Find where the given text appears and provide that cell's center as (X, Y) coordinate. 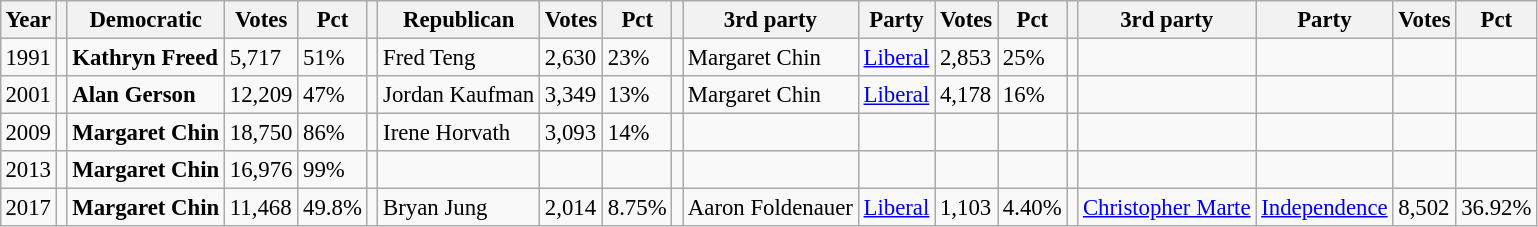
16,976 (260, 170)
11,468 (260, 208)
Independence (1324, 208)
4.40% (1032, 208)
16% (1032, 95)
12,209 (260, 95)
49.8% (332, 208)
Irene Horvath (459, 133)
51% (332, 57)
5,717 (260, 57)
4,178 (966, 95)
2,014 (572, 208)
8,502 (1424, 208)
13% (636, 95)
3,093 (572, 133)
36.92% (1496, 208)
2001 (28, 95)
47% (332, 95)
86% (332, 133)
Alan Gerson (146, 95)
2009 (28, 133)
14% (636, 133)
23% (636, 57)
Republican (459, 20)
Kathryn Freed (146, 57)
8.75% (636, 208)
Aaron Foldenauer (771, 208)
Christopher Marte (1167, 208)
2,853 (966, 57)
1,103 (966, 208)
1991 (28, 57)
Bryan Jung (459, 208)
25% (1032, 57)
Jordan Kaufman (459, 95)
2017 (28, 208)
2,630 (572, 57)
18,750 (260, 133)
2013 (28, 170)
3,349 (572, 95)
Fred Teng (459, 57)
Year (28, 20)
Democratic (146, 20)
99% (332, 170)
